Return the [x, y] coordinate for the center point of the cell that contains the specified text.  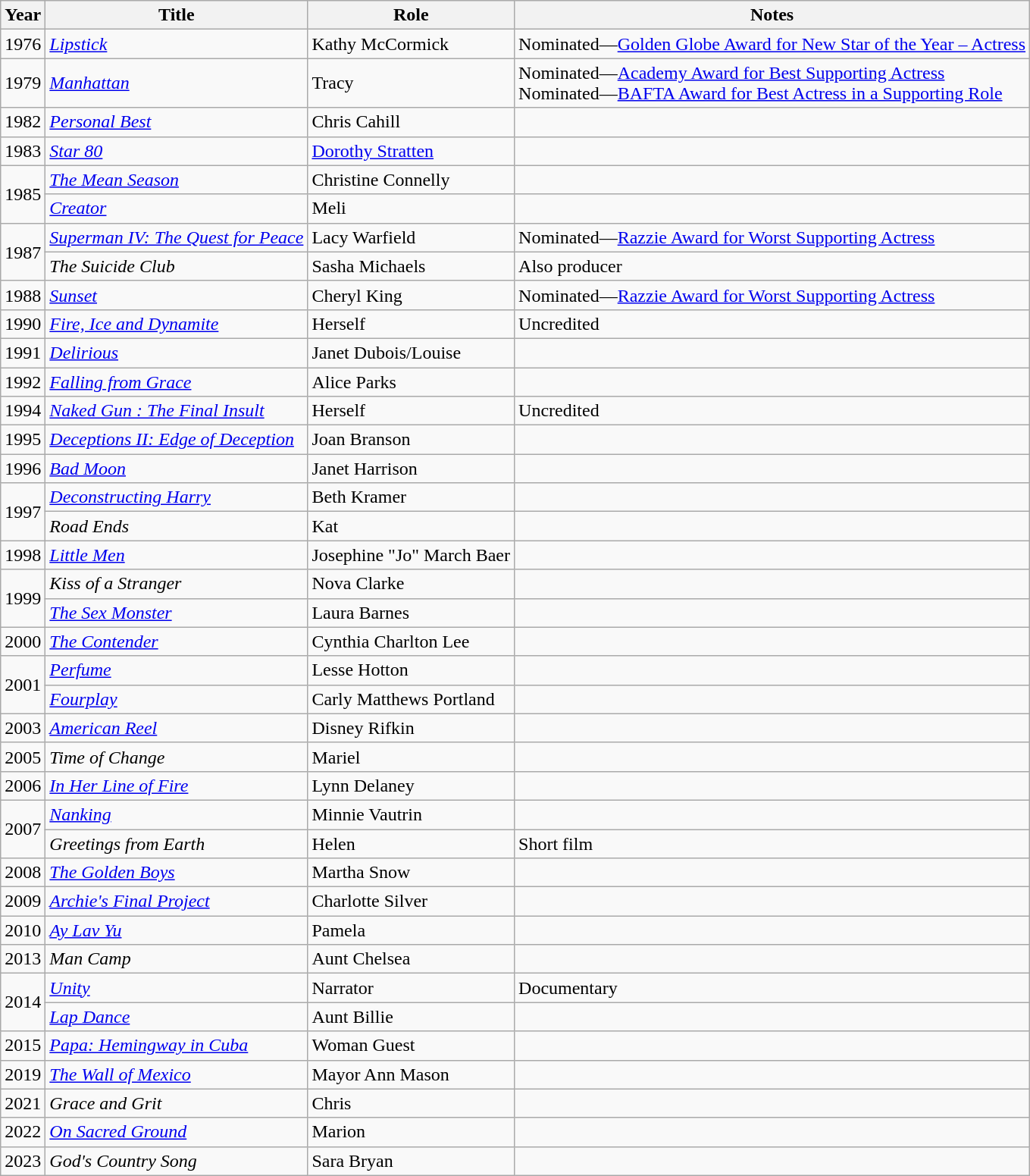
Man Camp [177, 959]
Lynn Delaney [411, 786]
Fourplay [177, 699]
The Contender [177, 641]
2005 [23, 757]
Deceptions II: Edge of Deception [177, 440]
2010 [23, 930]
1998 [23, 555]
Nominated—Golden Globe Award for New Star of the Year – Actress [772, 44]
Laura Barnes [411, 613]
1990 [23, 324]
1994 [23, 411]
Personal Best [177, 122]
1997 [23, 512]
The Mean Season [177, 180]
2013 [23, 959]
Superman IV: The Quest for Peace [177, 237]
Kat [411, 526]
Aunt Billie [411, 1017]
Unity [177, 988]
Beth Kramer [411, 497]
Disney Rifkin [411, 728]
1999 [23, 598]
2015 [23, 1046]
2019 [23, 1074]
Title [177, 15]
Short film [772, 844]
Lacy Warfield [411, 237]
2006 [23, 786]
Deconstructing Harry [177, 497]
Dorothy Stratten [411, 151]
2007 [23, 829]
2021 [23, 1103]
1983 [23, 151]
Grace and Grit [177, 1103]
The Suicide Club [177, 266]
Time of Change [177, 757]
1976 [23, 44]
Christine Connelly [411, 180]
Notes [772, 15]
Lap Dance [177, 1017]
On Sacred Ground [177, 1132]
Carly Matthews Portland [411, 699]
Woman Guest [411, 1046]
Kathy McCormick [411, 44]
Meli [411, 209]
1992 [23, 381]
Nanking [177, 814]
1987 [23, 252]
Marion [411, 1132]
American Reel [177, 728]
1991 [23, 353]
Kiss of a Stranger [177, 584]
Creator [177, 209]
1995 [23, 440]
Joan Branson [411, 440]
Fire, Ice and Dynamite [177, 324]
Cynthia Charlton Lee [411, 641]
2000 [23, 641]
Cheryl King [411, 295]
Documentary [772, 988]
Delirious [177, 353]
Naked Gun : The Final Insult [177, 411]
Mayor Ann Mason [411, 1074]
Role [411, 15]
2001 [23, 685]
Nominated—Academy Award for Best Supporting ActressNominated—BAFTA Award for Best Actress in a Supporting Role [772, 83]
Narrator [411, 988]
Ay Lav Yu [177, 930]
Minnie Vautrin [411, 814]
2008 [23, 873]
The Wall of Mexico [177, 1074]
Nova Clarke [411, 584]
2023 [23, 1161]
Alice Parks [411, 381]
Archie's Final Project [177, 902]
Chris [411, 1103]
Star 80 [177, 151]
1982 [23, 122]
1988 [23, 295]
Greetings from Earth [177, 844]
God's Country Song [177, 1161]
2014 [23, 1002]
Road Ends [177, 526]
Also producer [772, 266]
1985 [23, 194]
Charlotte Silver [411, 902]
Pamela [411, 930]
Josephine "Jo" March Baer [411, 555]
Bad Moon [177, 469]
Sasha Michaels [411, 266]
Chris Cahill [411, 122]
Helen [411, 844]
The Golden Boys [177, 873]
Papa: Hemingway in Cuba [177, 1046]
Janet Harrison [411, 469]
In Her Line of Fire [177, 786]
1996 [23, 469]
Mariel [411, 757]
Sunset [177, 295]
2022 [23, 1132]
Lesse Hotton [411, 670]
Year [23, 15]
Manhattan [177, 83]
Aunt Chelsea [411, 959]
Falling from Grace [177, 381]
The Sex Monster [177, 613]
Sara Bryan [411, 1161]
Perfume [177, 670]
1979 [23, 83]
2009 [23, 902]
Martha Snow [411, 873]
Lipstick [177, 44]
2003 [23, 728]
Janet Dubois/Louise [411, 353]
Little Men [177, 555]
Tracy [411, 83]
